For the text-containing cell, return its midpoint in (X, Y) coordinate format. 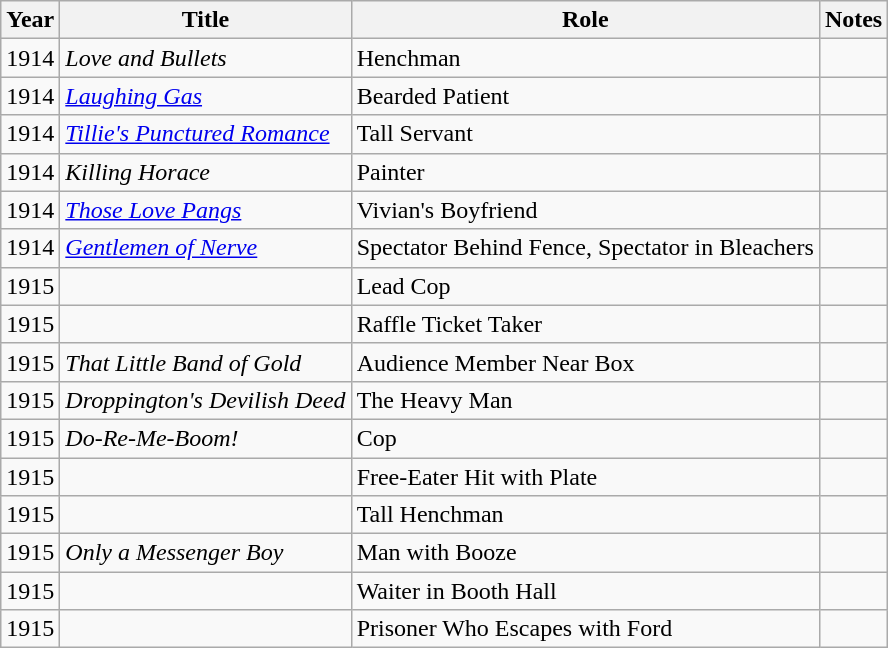
Painter (585, 172)
Vivian's Boyfriend (585, 210)
Lead Cop (585, 286)
Role (585, 20)
Title (206, 20)
Gentlemen of Nerve (206, 248)
Henchman (585, 58)
Droppington's Devilish Deed (206, 400)
Love and Bullets (206, 58)
Man with Booze (585, 553)
Free-Eater Hit with Plate (585, 477)
Bearded Patient (585, 96)
Killing Horace (206, 172)
Notes (853, 20)
Waiter in Booth Hall (585, 591)
Prisoner Who Escapes with Ford (585, 629)
Only a Messenger Boy (206, 553)
Tall Henchman (585, 515)
Laughing Gas (206, 96)
The Heavy Man (585, 400)
Tillie's Punctured Romance (206, 134)
Do-Re-Me-Boom! (206, 438)
Spectator Behind Fence, Spectator in Bleachers (585, 248)
That Little Band of Gold (206, 362)
Audience Member Near Box (585, 362)
Tall Servant (585, 134)
Raffle Ticket Taker (585, 324)
Cop (585, 438)
Those Love Pangs (206, 210)
Year (30, 20)
